Locate the cell with the specified text and output its [x, y] center coordinate. 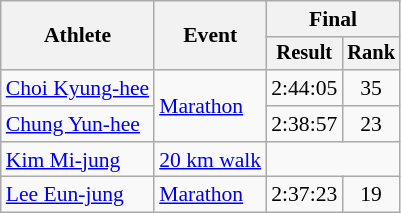
Kim Mi-jung [78, 160]
Athlete [78, 36]
2:37:23 [304, 195]
35 [371, 88]
23 [371, 124]
2:44:05 [304, 88]
Event [210, 36]
Result [304, 54]
2:38:57 [304, 124]
Rank [371, 54]
20 km walk [210, 160]
Choi Kyung-hee [78, 88]
Lee Eun-jung [78, 195]
Final [333, 19]
Chung Yun-hee [78, 124]
19 [371, 195]
